Scan for the cell matching the given text and deliver its [x, y] coordinate at center. 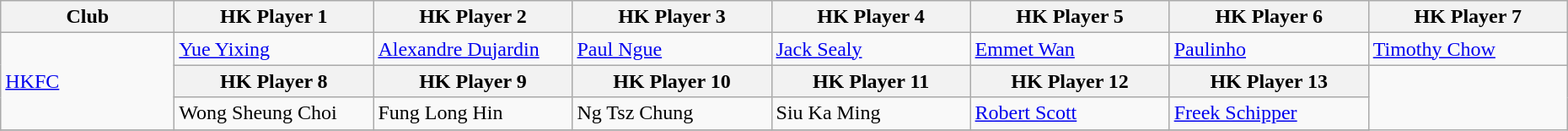
HK Player 1 [274, 17]
Robert Scott [1070, 113]
HK Player 11 [871, 81]
Wong Sheung Choi [274, 113]
HK Player 9 [473, 81]
Yue Yixing [274, 49]
HK Player 6 [1269, 17]
HK Player 5 [1070, 17]
HK Player 7 [1468, 17]
HK Player 8 [274, 81]
HKFC [88, 81]
HK Player 10 [672, 81]
HK Player 13 [1269, 81]
Timothy Chow [1468, 49]
Siu Ka Ming [871, 113]
Emmet Wan [1070, 49]
Ng Tsz Chung [672, 113]
Freek Schipper [1269, 113]
HK Player 2 [473, 17]
Jack Sealy [871, 49]
HK Player 3 [672, 17]
Paul Ngue [672, 49]
Club [88, 17]
HK Player 12 [1070, 81]
Fung Long Hin [473, 113]
Paulinho [1269, 49]
HK Player 4 [871, 17]
Alexandre Dujardin [473, 49]
